Return [X, Y] of the center of cell containing provided text 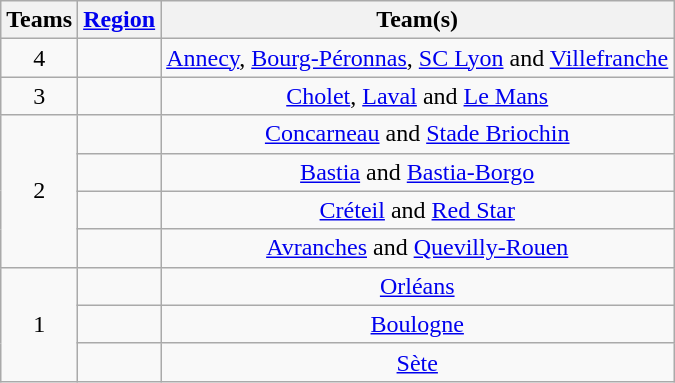
3 [40, 96]
1 [40, 324]
Teams [40, 20]
Cholet, Laval and Le Mans [418, 96]
Boulogne [418, 324]
2 [40, 191]
Avranches and Quevilly-Rouen [418, 248]
Orléans [418, 286]
Créteil and Red Star [418, 210]
Bastia and Bastia-Borgo [418, 172]
Team(s) [418, 20]
Region [120, 20]
Annecy, Bourg-Péronnas, SC Lyon and Villefranche [418, 58]
4 [40, 58]
Concarneau and Stade Briochin [418, 134]
Sète [418, 362]
